Pinpoint the cell where the given text exists, returning its [X, Y] midpoint coordinate. 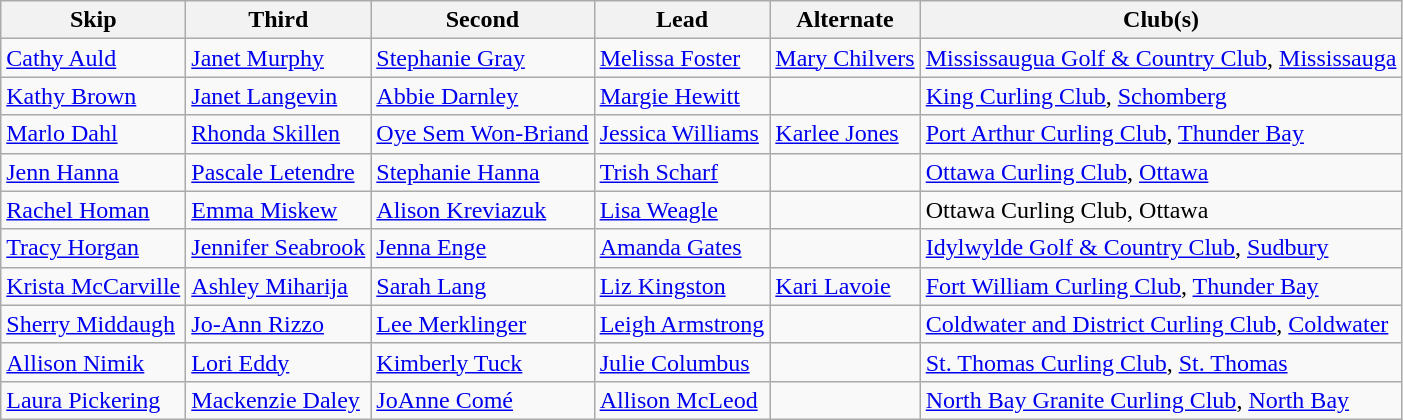
Skip [94, 20]
King Curling Club, Schomberg [1161, 96]
Jenn Hanna [94, 172]
Amanda Gates [682, 248]
Fort William Curling Club, Thunder Bay [1161, 286]
Allison McLeod [682, 400]
North Bay Granite Curling Club, North Bay [1161, 400]
Trish Scharf [682, 172]
Leigh Armstrong [682, 324]
Melissa Foster [682, 58]
Kimberly Tuck [482, 362]
Jennifer Seabrook [278, 248]
Krista McCarville [94, 286]
Karlee Jones [845, 134]
Oye Sem Won-Briand [482, 134]
Port Arthur Curling Club, Thunder Bay [1161, 134]
Jo-Ann Rizzo [278, 324]
Sarah Lang [482, 286]
Lee Merklinger [482, 324]
Julie Columbus [682, 362]
Margie Hewitt [682, 96]
Second [482, 20]
Kathy Brown [94, 96]
Club(s) [1161, 20]
Idylwylde Golf & Country Club, Sudbury [1161, 248]
Coldwater and District Curling Club, Coldwater [1161, 324]
Rachel Homan [94, 210]
Tracy Horgan [94, 248]
St. Thomas Curling Club, St. Thomas [1161, 362]
Jessica Williams [682, 134]
Emma Miskew [278, 210]
Alison Kreviazuk [482, 210]
Janet Langevin [278, 96]
Mary Chilvers [845, 58]
Kari Lavoie [845, 286]
Lori Eddy [278, 362]
Abbie Darnley [482, 96]
Mackenzie Daley [278, 400]
Liz Kingston [682, 286]
Lisa Weagle [682, 210]
Lead [682, 20]
Janet Murphy [278, 58]
Third [278, 20]
Alternate [845, 20]
Allison Nimik [94, 362]
JoAnne Comé [482, 400]
Pascale Letendre [278, 172]
Ashley Miharija [278, 286]
Mississaugua Golf & Country Club, Mississauga [1161, 58]
Cathy Auld [94, 58]
Stephanie Gray [482, 58]
Marlo Dahl [94, 134]
Sherry Middaugh [94, 324]
Rhonda Skillen [278, 134]
Jenna Enge [482, 248]
Stephanie Hanna [482, 172]
Laura Pickering [94, 400]
